Search for the cell housing the specified text and yield its [X, Y] center coordinate. 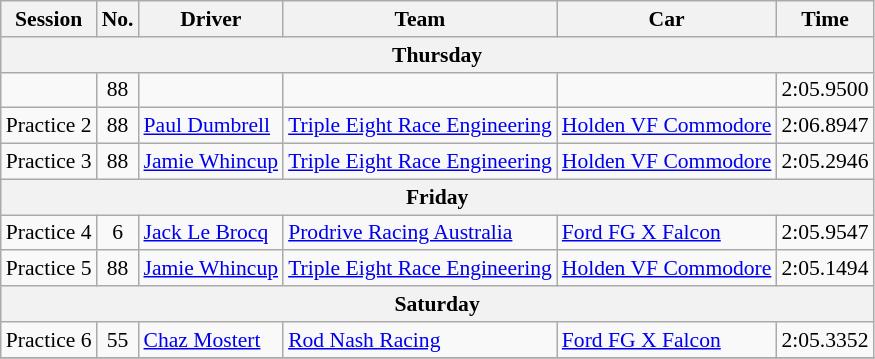
6 [118, 233]
Rod Nash Racing [420, 340]
Saturday [438, 304]
2:05.1494 [824, 269]
Practice 5 [49, 269]
Thursday [438, 55]
2:06.8947 [824, 126]
Practice 6 [49, 340]
Paul Dumbrell [210, 126]
Chaz Mostert [210, 340]
Friday [438, 197]
Practice 2 [49, 126]
Jack Le Brocq [210, 233]
Car [667, 19]
Prodrive Racing Australia [420, 233]
2:05.3352 [824, 340]
Practice 4 [49, 233]
Session [49, 19]
2:05.9500 [824, 90]
55 [118, 340]
Team [420, 19]
2:05.2946 [824, 162]
2:05.9547 [824, 233]
Driver [210, 19]
Practice 3 [49, 162]
No. [118, 19]
Time [824, 19]
